Output the (X, Y) coordinate of the center of the cell containing the given text.  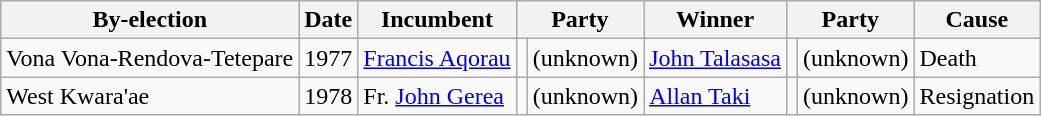
Vona Vona-Rendova-Tetepare (150, 58)
West Kwara'ae (150, 96)
Francis Aqorau (437, 58)
Winner (716, 20)
Incumbent (437, 20)
By-election (150, 20)
Date (328, 20)
1977 (328, 58)
Cause (977, 20)
Death (977, 58)
Resignation (977, 96)
John Talasasa (716, 58)
1978 (328, 96)
Allan Taki (716, 96)
Fr. John Gerea (437, 96)
